Locate the cell with the specified text and output its [x, y] center coordinate. 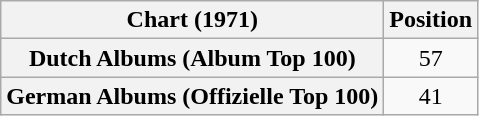
Position [431, 20]
Dutch Albums (Album Top 100) [192, 58]
41 [431, 96]
Chart (1971) [192, 20]
German Albums (Offizielle Top 100) [192, 96]
57 [431, 58]
